For the text-containing cell, return its midpoint in (x, y) coordinate format. 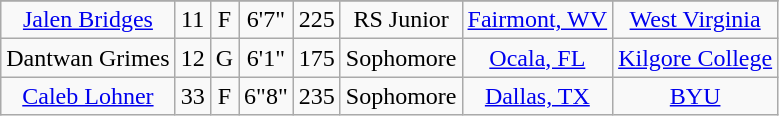
Ocala, FL (538, 58)
Kilgore College (696, 58)
BYU (696, 96)
Jalen Bridges (88, 20)
Dallas, TX (538, 96)
6'7" (266, 20)
West Virginia (696, 20)
11 (192, 20)
33 (192, 96)
Dantwan Grimes (88, 58)
Caleb Lohner (88, 96)
12 (192, 58)
Fairmont, WV (538, 20)
175 (316, 58)
235 (316, 96)
6"8" (266, 96)
G (224, 58)
225 (316, 20)
6'1" (266, 58)
RS Junior (401, 20)
